Pinpoint the cell where the given text exists, returning its (X, Y) midpoint coordinate. 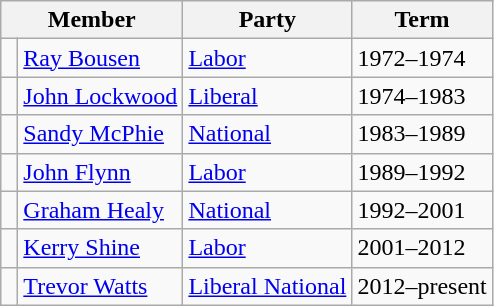
Kerry Shine (100, 248)
2012–present (422, 286)
Ray Bousen (100, 58)
Liberal National (268, 286)
Trevor Watts (100, 286)
1974–1983 (422, 96)
1992–2001 (422, 210)
Sandy McPhie (100, 134)
Party (268, 20)
Member (92, 20)
Term (422, 20)
1972–1974 (422, 58)
1989–1992 (422, 172)
1983–1989 (422, 134)
John Flynn (100, 172)
Graham Healy (100, 210)
2001–2012 (422, 248)
John Lockwood (100, 96)
Liberal (268, 96)
